Extract the [x, y] coordinate from the center of the cell holding the provided text.  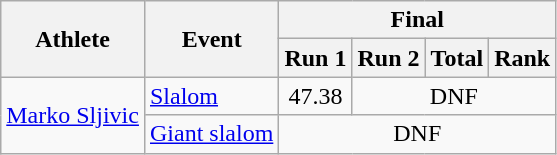
Total [457, 58]
Giant slalom [211, 134]
Run 1 [316, 58]
Athlete [73, 39]
Slalom [211, 96]
Event [211, 39]
Marko Sljivic [73, 115]
47.38 [316, 96]
Run 2 [388, 58]
Final [418, 20]
Rank [522, 58]
